Identify which cell holds the provided text, then report its [x, y] central coordinate. 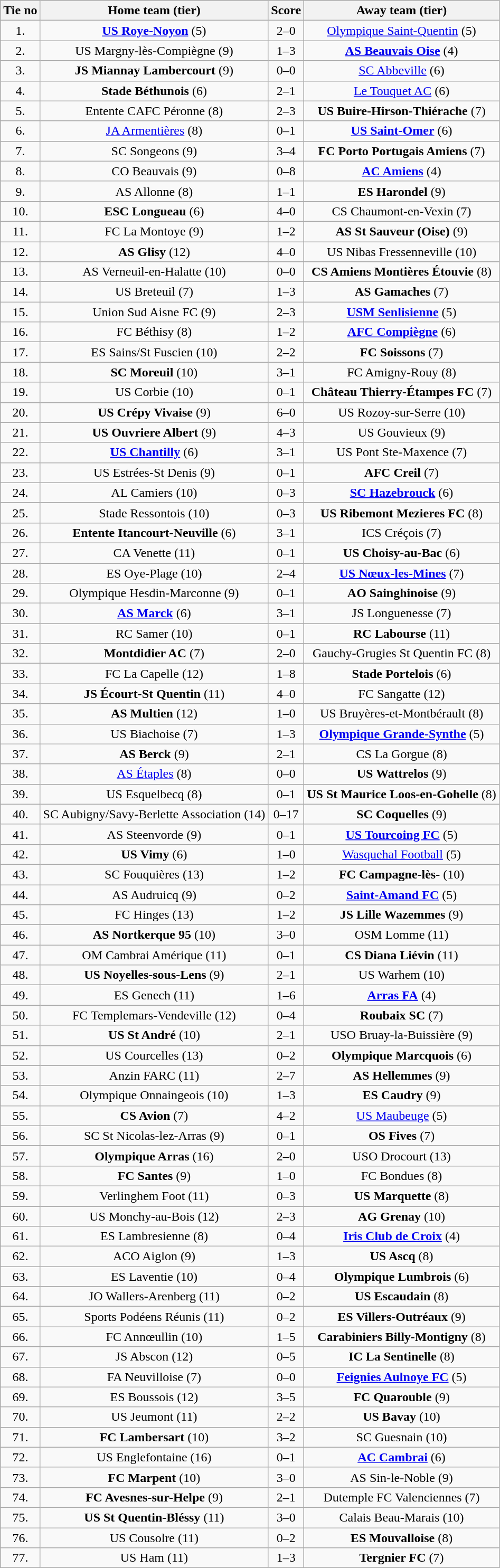
37. [20, 754]
43. [20, 874]
47. [20, 955]
FC Santes (9) [154, 1176]
US Bavay (10) [402, 1417]
AS Verneuil-en-Halatte (10) [154, 272]
AS Multien (12) [154, 714]
CA Venette (11) [154, 553]
FC Béthisy (8) [154, 332]
4. [20, 91]
US Estrées-St Denis (9) [154, 473]
64. [20, 1297]
41. [20, 834]
Away team (tier) [402, 11]
FC Campagne-lès- (10) [402, 874]
US Crépy Vivaise (9) [154, 412]
US St Quentin-Bléssy (11) [154, 1517]
Tergnier FC (7) [402, 1558]
38. [20, 774]
AS Berck (9) [154, 754]
JA Armentières (8) [154, 131]
Carabiniers Billy-Montigny (8) [402, 1337]
US Margny-lès-Compiègne (9) [154, 51]
76. [20, 1538]
42. [20, 854]
65. [20, 1317]
FC Templemars-Vendeville (12) [154, 1015]
Iris Club de Croix (4) [402, 1236]
Arras FA (4) [402, 995]
AS Sin-le-Noble (9) [402, 1477]
73. [20, 1477]
62. [20, 1257]
61. [20, 1236]
US Choisy-au-Bac (6) [402, 553]
SC Abbeville (6) [402, 71]
Roubaix SC (7) [402, 1015]
49. [20, 995]
AS Beauvais Oise (4) [402, 51]
US Englefontaine (16) [154, 1457]
FC Sangatte (12) [402, 694]
3–5 [286, 1397]
AS Audruicq (9) [154, 895]
FC La Montoye (9) [154, 231]
SC Guesnain (10) [402, 1437]
US Pont Ste-Maxence (7) [402, 452]
2. [20, 51]
US Saint-Omer (6) [402, 131]
AS Allonne (8) [154, 191]
Wasquehal Football (5) [402, 854]
0–8 [286, 171]
US Ham (11) [154, 1558]
27. [20, 553]
Olympique Arras (16) [154, 1156]
ICS Créçois (7) [402, 533]
2–4 [286, 573]
ES Laventie (10) [154, 1277]
US Breteuil (7) [154, 292]
FC Marpent (10) [154, 1477]
34. [20, 694]
71. [20, 1437]
SC Fouquières (13) [154, 874]
53. [20, 1075]
Home team (tier) [154, 11]
CS Amiens Montières Étouvie (8) [402, 272]
Olympique Onnaingeois (10) [154, 1095]
FC Soissons (7) [402, 352]
AS Marck (6) [154, 613]
6–0 [286, 412]
4–2 [286, 1116]
17. [20, 352]
US Ouvriere Albert (9) [154, 432]
US Jeumont (11) [154, 1417]
28. [20, 573]
58. [20, 1176]
ESC Longueau (6) [154, 211]
4–3 [286, 432]
FC Amigny-Rouy (8) [402, 372]
72. [20, 1457]
2–7 [286, 1075]
US Gouvieux (9) [402, 432]
US Nœux-les-Mines (7) [402, 573]
FC Bondues (8) [402, 1176]
AG Grenay (10) [402, 1216]
31. [20, 634]
Dutemple FC Valenciennes (7) [402, 1497]
5. [20, 111]
USO Drocourt (13) [402, 1156]
CS Chaumont-en-Vexin (7) [402, 211]
JS Écourt-St Quentin (11) [154, 694]
39. [20, 794]
US St André (10) [154, 1035]
US Vimy (6) [154, 854]
56. [20, 1136]
ES Sains/St Fuscien (10) [154, 352]
FC Annœullin (10) [154, 1337]
SC Songeons (9) [154, 151]
Gauchy-Grugies St Quentin FC (8) [402, 654]
59. [20, 1196]
63. [20, 1277]
RC Samer (10) [154, 634]
USM Senlisienne (5) [402, 312]
Olympique Saint-Quentin (5) [402, 31]
AC Amiens (4) [402, 171]
7. [20, 151]
Anzin FARC (11) [154, 1075]
36. [20, 734]
68. [20, 1377]
Score [286, 11]
67. [20, 1357]
48. [20, 975]
Calais Beau-Marais (10) [402, 1517]
AS Hellemmes (9) [402, 1075]
AFC Compiègne (6) [402, 332]
FC Quarouble (9) [402, 1397]
33. [20, 674]
AS Steenvorde (9) [154, 834]
JS Abscon (12) [154, 1357]
0–17 [286, 814]
ES Oye-Plage (10) [154, 573]
US Esquelbecq (8) [154, 794]
CS Diana Liévin (11) [402, 955]
12. [20, 252]
1. [20, 31]
9. [20, 191]
US St Maurice Loos-en-Gohelle (8) [402, 794]
JO Wallers-Arenberg (11) [154, 1297]
CO Beauvais (9) [154, 171]
20. [20, 412]
51. [20, 1035]
ES Genech (11) [154, 995]
57. [20, 1156]
30. [20, 613]
FC Lambersart (10) [154, 1437]
14. [20, 292]
Union Sud Aisne FC (9) [154, 312]
SC Moreuil (10) [154, 372]
US Courcelles (13) [154, 1055]
ES Caudry (9) [402, 1095]
Entente Itancourt-Neuville (6) [154, 533]
35. [20, 714]
19. [20, 392]
1–1 [286, 191]
15. [20, 312]
46. [20, 935]
US Rozoy-sur-Serre (10) [402, 412]
ES Mouvalloise (8) [402, 1538]
54. [20, 1095]
US Tourcoing FC (5) [402, 834]
16. [20, 332]
69. [20, 1397]
29. [20, 593]
25. [20, 513]
24. [20, 493]
USO Bruay-la-Buissière (9) [402, 1035]
US Bruyères-et-Montbérault (8) [402, 714]
10. [20, 211]
AS Étaples (8) [154, 774]
1–8 [286, 674]
FC La Capelle (12) [154, 674]
US Wattrelos (9) [402, 774]
Olympique Hesdin-Marconne (9) [154, 593]
US Ascq (8) [402, 1257]
AS Nortkerque 95 (10) [154, 935]
AS Gamaches (7) [402, 292]
Tie no [20, 11]
OS Fives (7) [402, 1136]
66. [20, 1337]
US Monchy-au-Bois (12) [154, 1216]
US Nibas Fressenneville (10) [402, 252]
Feignies Aulnoye FC (5) [402, 1377]
1–5 [286, 1337]
Le Touquet AC (6) [402, 91]
Stade Portelois (6) [402, 674]
Saint-Amand FC (5) [402, 895]
CS Avion (7) [154, 1116]
RC Labourse (11) [402, 634]
US Ribemont Mezieres FC (8) [402, 513]
ES Harondel (9) [402, 191]
FC Hinges (13) [154, 915]
FC Porto Portugais Amiens (7) [402, 151]
Stade Ressontois (10) [154, 513]
AS St Sauveur (Oise) (9) [402, 231]
3. [20, 71]
3–2 [286, 1437]
22. [20, 452]
SC Coquelles (9) [402, 814]
40. [20, 814]
Olympique Lumbrois (6) [402, 1277]
32. [20, 654]
74. [20, 1497]
OSM Lomme (11) [402, 935]
52. [20, 1055]
18. [20, 372]
OM Cambrai Amérique (11) [154, 955]
0–5 [286, 1357]
1–6 [286, 995]
AS Glisy (12) [154, 252]
3–4 [286, 151]
ES Lambresienne (8) [154, 1236]
26. [20, 533]
FA Neuvilloise (7) [154, 1377]
AO Sainghinoise (9) [402, 593]
Montdidier AC (7) [154, 654]
45. [20, 915]
US Corbie (10) [154, 392]
US Marquette (8) [402, 1196]
ACO Aiglon (9) [154, 1257]
SC Hazebrouck (6) [402, 493]
US Warhem (10) [402, 975]
FC Avesnes-sur-Helpe (9) [154, 1497]
JS Miannay Lambercourt (9) [154, 71]
70. [20, 1417]
AFC Creil (7) [402, 473]
JS Lille Wazemmes (9) [402, 915]
US Escaudain (8) [402, 1297]
Verlinghem Foot (11) [154, 1196]
75. [20, 1517]
JS Longuenesse (7) [402, 613]
US Chantilly (6) [154, 452]
US Maubeuge (5) [402, 1116]
US Roye-Noyon (5) [154, 31]
44. [20, 895]
Entente CAFC Péronne (8) [154, 111]
SC St Nicolas-lez-Arras (9) [154, 1136]
IC La Sentinelle (8) [402, 1357]
Sports Podéens Réunis (11) [154, 1317]
23. [20, 473]
US Cousolre (11) [154, 1538]
SC Aubigny/Savy-Berlette Association (14) [154, 814]
77. [20, 1558]
55. [20, 1116]
60. [20, 1216]
US Biachoise (7) [154, 734]
11. [20, 231]
ES Villers-Outréaux (9) [402, 1317]
AL Camiers (10) [154, 493]
Stade Béthunois (6) [154, 91]
13. [20, 272]
Olympique Grande-Synthe (5) [402, 734]
Château Thierry-Étampes FC (7) [402, 392]
21. [20, 432]
50. [20, 1015]
6. [20, 131]
AC Cambrai (6) [402, 1457]
ES Boussois (12) [154, 1397]
8. [20, 171]
CS La Gorgue (8) [402, 754]
Olympique Marcquois (6) [402, 1055]
US Buire-Hirson-Thiérache (7) [402, 111]
US Noyelles-sous-Lens (9) [154, 975]
